Return (x, y) of the center of cell containing provided text 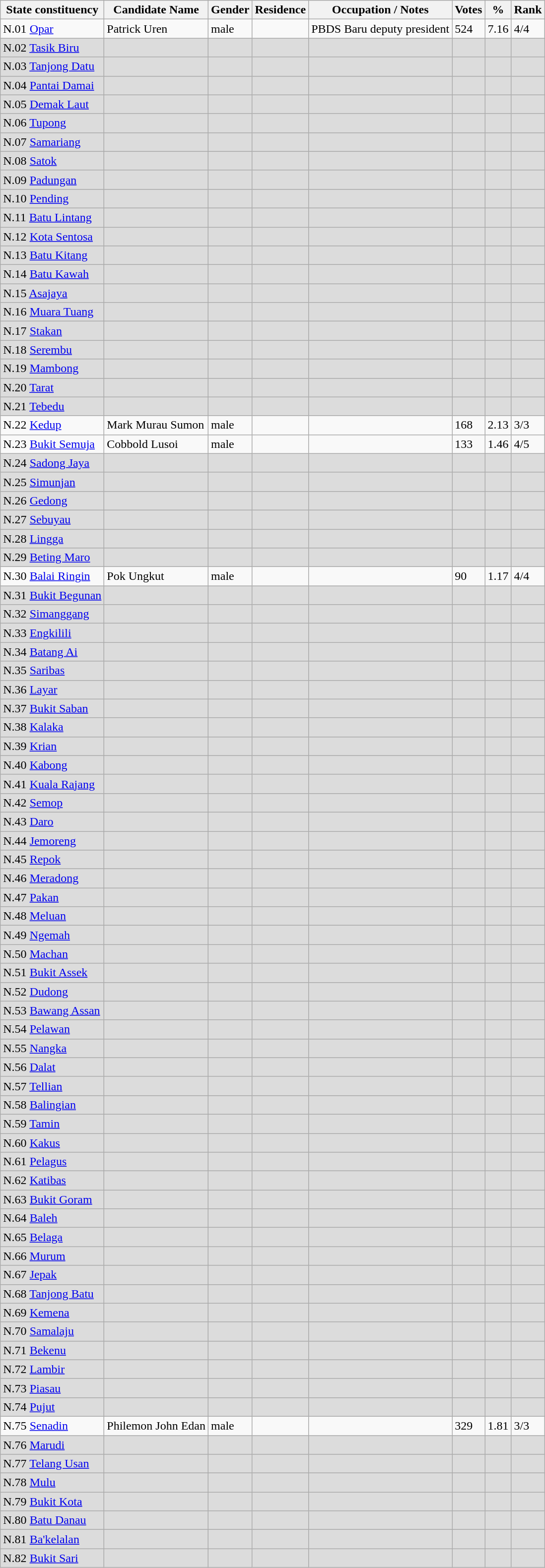
PBDS Baru deputy president (380, 29)
Occupation / Notes (380, 10)
N.46 Meradong (53, 878)
N.70 Samalaju (53, 1331)
N.60 Kakus (53, 1142)
7.16 (498, 29)
N.32 Simanggang (53, 614)
N.23 Bukit Semuja (53, 444)
N.65 Belaga (53, 1237)
% (498, 10)
N.82 Bukit Sari (53, 1558)
524 (469, 29)
N.03 Tanjong Datu (53, 66)
N.56 Dalat (53, 1067)
2.13 (498, 425)
Candidate Name (156, 10)
N.06 Tupong (53, 123)
N.25 Simunjan (53, 482)
N.01 Opar (53, 29)
N.55 Nangka (53, 1048)
N.31 Bukit Begunan (53, 595)
N.53 Bawang Assan (53, 1010)
N.17 Stakan (53, 331)
N.41 Kuala Rajang (53, 784)
N.64 Baleh (53, 1218)
N.67 Jepak (53, 1275)
N.69 Kemena (53, 1313)
N.11 Batu Lintang (53, 217)
N.13 Batu Kitang (53, 255)
90 (469, 576)
N.71 Bekenu (53, 1350)
N.39 Krian (53, 746)
N.29 Beting Maro (53, 558)
Residence (280, 10)
N.59 Tamin (53, 1124)
N.50 Machan (53, 954)
N.62 Katibas (53, 1181)
N.35 Saribas (53, 671)
1.17 (498, 576)
N.81 Ba'kelalan (53, 1539)
N.20 Tarat (53, 387)
N.78 Mulu (53, 1483)
168 (469, 425)
N.52 Dudong (53, 992)
N.02 Tasik Biru (53, 48)
N.44 Jemoreng (53, 841)
N.77 Telang Usan (53, 1464)
N.24 Sadong Jaya (53, 463)
N.75 Senadin (53, 1426)
N.61 Pelagus (53, 1162)
N.57 Tellian (53, 1086)
Rank (528, 10)
N.38 Kalaka (53, 727)
N.73 Piasau (53, 1388)
N.33 Engkilili (53, 633)
N.63 Bukit Goram (53, 1199)
Mark Murau Sumon (156, 425)
N.54 Pelawan (53, 1029)
Votes (469, 10)
N.27 Sebuyau (53, 519)
Philemon John Edan (156, 1426)
N.58 Balingian (53, 1105)
N.72 Lambir (53, 1369)
N.05 Demak Laut (53, 104)
133 (469, 444)
N.42 Semop (53, 803)
N.49 Ngemah (53, 935)
Patrick Uren (156, 29)
Gender (230, 10)
N.76 Marudi (53, 1445)
N.68 Tanjong Batu (53, 1294)
4/5 (528, 444)
N.28 Lingga (53, 538)
N.22 Kedup (53, 425)
State constituency (53, 10)
N.21 Tebedu (53, 406)
N.80 Batu Danau (53, 1520)
N.14 Batu Kawah (53, 274)
N.10 Pending (53, 198)
N.40 Kabong (53, 765)
N.51 Bukit Assek (53, 973)
Cobbold Lusoi (156, 444)
N.15 Asajaya (53, 293)
N.43 Daro (53, 821)
N.18 Serembu (53, 350)
N.07 Samariang (53, 142)
N.04 Pantai Damai (53, 85)
N.74 Pujut (53, 1407)
N.26 Gedong (53, 501)
N.34 Batang Ai (53, 652)
N.36 Layar (53, 690)
N.08 Satok (53, 161)
1.46 (498, 444)
N.66 Murum (53, 1256)
N.09 Padungan (53, 180)
N.37 Bukit Saban (53, 708)
N.45 Repok (53, 860)
1.81 (498, 1426)
Pok Ungkut (156, 576)
N.19 Mambong (53, 369)
N.48 Meluan (53, 916)
N.79 Bukit Kota (53, 1502)
N.16 Muara Tuang (53, 312)
N.12 Kota Sentosa (53, 237)
N.47 Pakan (53, 897)
329 (469, 1426)
N.30 Balai Ringin (53, 576)
